Output the [X, Y] coordinate of the center of the cell containing the given text.  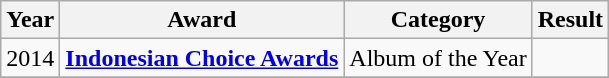
Album of the Year [438, 58]
Result [570, 20]
Year [30, 20]
Category [438, 20]
Award [202, 20]
2014 [30, 58]
Indonesian Choice Awards [202, 58]
